Capture the cell that displays the provided text and extract its [x, y] central coordinate. 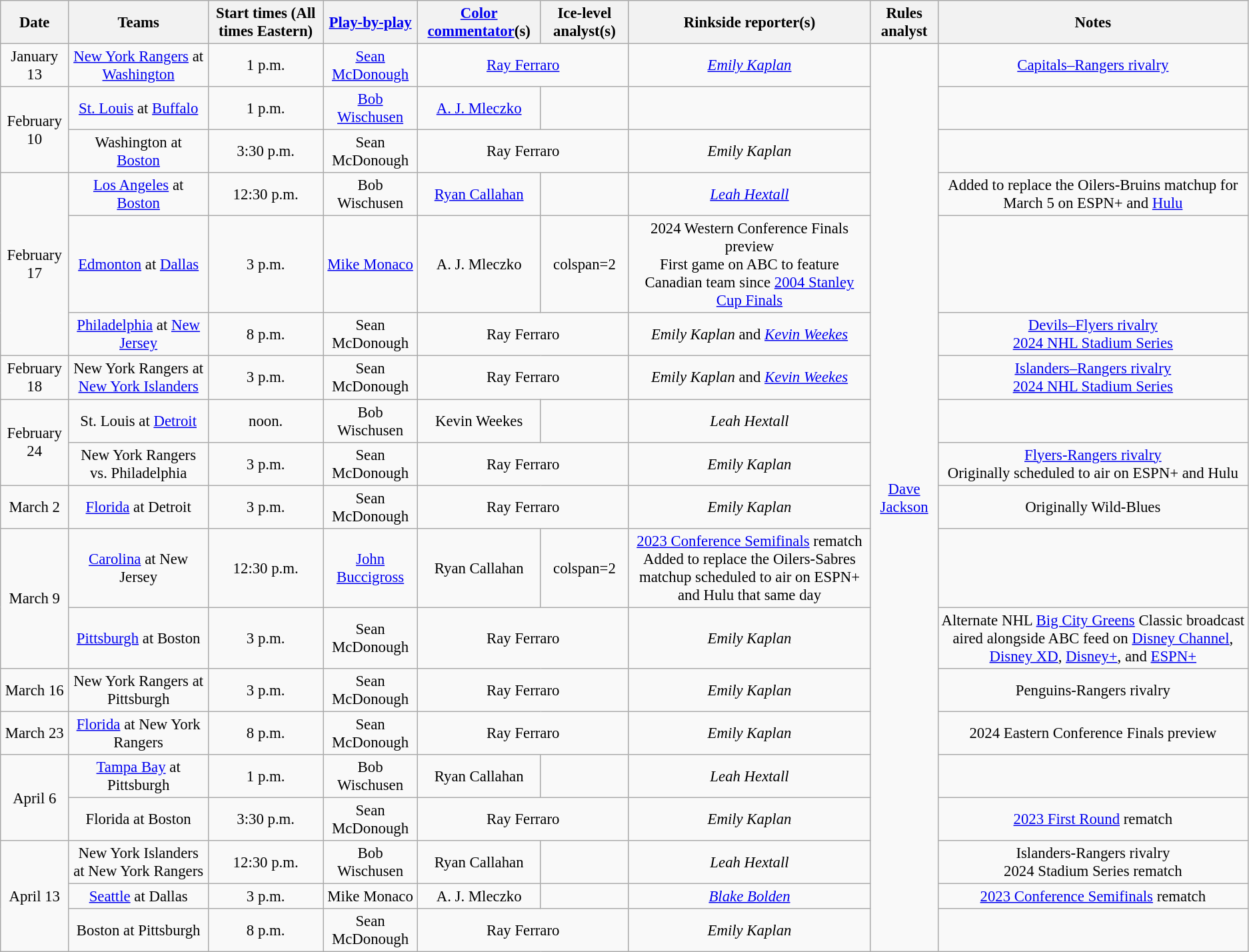
Notes [1093, 23]
New York Rangers vs. Philadelphia [139, 464]
Penguins-Rangers rivalry [1093, 691]
Pittsburgh at Boston [139, 638]
New York Islanders at New York Rangers [139, 863]
Teams [139, 23]
Rinkside reporter(s) [749, 23]
Date [35, 23]
2023 First Round rematch [1093, 819]
Islanders–Rangers rivalry2024 NHL Stadium Series [1093, 377]
Dave Jackson [904, 498]
Carolina at New Jersey [139, 568]
St. Louis at Detroit [139, 421]
Ice-level analyst(s) [585, 23]
Florida at Detroit [139, 507]
Blake Bolden [749, 897]
Devils–Flyers rivalry2024 NHL Stadium Series [1093, 335]
Kevin Weekes [479, 421]
New York Rangers at Washington [139, 65]
January 13 [35, 65]
Originally Wild-Blues [1093, 507]
New York Rangers at New York Islanders [139, 377]
February 18 [35, 377]
April 6 [35, 797]
March 2 [35, 507]
Capitals–Rangers rivalry [1093, 65]
Seattle at Dallas [139, 897]
March 16 [35, 691]
2023 Conference Semifinals rematch [1093, 897]
Flyers-Rangers rivalryOriginally scheduled to air on ESPN+ and Hulu [1093, 464]
Florida at Boston [139, 819]
Washington at Boston [139, 152]
Edmonton at Dallas [139, 265]
Color commentator(s) [479, 23]
March 9 [35, 598]
Play-by-play [371, 23]
Los Angeles at Boston [139, 195]
Florida at New York Rangers [139, 733]
February 10 [35, 129]
Rules analyst [904, 23]
Tampa Bay at Pittsburgh [139, 776]
Boston at Pittsburgh [139, 931]
2024 Western Conference Finals previewFirst game on ABC to feature Canadian team since 2004 Stanley Cup Finals [749, 265]
Philadelphia at New Jersey [139, 335]
New York Rangers at Pittsburgh [139, 691]
John Buccigross [371, 568]
St. Louis at Buffalo [139, 108]
February 17 [35, 264]
Added to replace the Oilers-Bruins matchup for March 5 on ESPN+ and Hulu [1093, 195]
Alternate NHL Big City Greens Classic broadcast aired alongside ABC feed on Disney Channel, Disney XD, Disney+, and ESPN+ [1093, 638]
2024 Eastern Conference Finals preview [1093, 733]
Islanders-Rangers rivalry2024 Stadium Series rematch [1093, 863]
2023 Conference Semifinals rematchAdded to replace the Oilers-Sabres matchup scheduled to air on ESPN+ and Hulu that same day [749, 568]
February 24 [35, 443]
April 13 [35, 896]
noon. [266, 421]
March 23 [35, 733]
Start times (All times Eastern) [266, 23]
